Identify which cell holds the provided text, then report its (x, y) central coordinate. 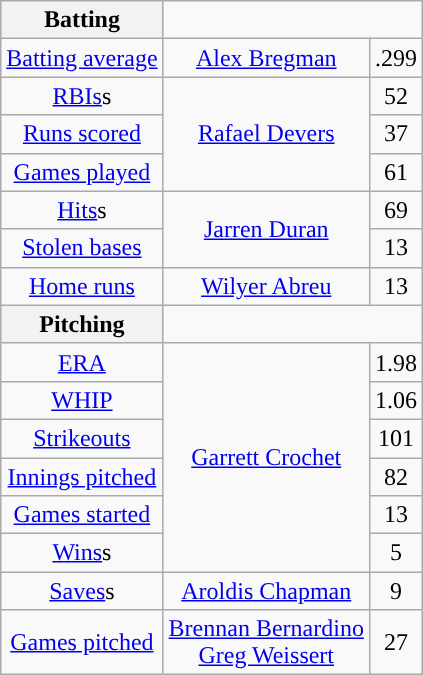
Innings pitched (82, 477)
Pitching (82, 324)
Batting average (82, 58)
Hitss (82, 210)
Aroldis Chapman (266, 591)
Savess (82, 591)
Winss (82, 553)
Wilyer Abreu (266, 286)
Rafael Devers (266, 134)
Runs scored (82, 134)
Home runs (82, 286)
WHIP (82, 400)
Garrett Crochet (266, 457)
Batting (82, 20)
1.06 (396, 400)
5 (396, 553)
69 (396, 210)
.299 (396, 58)
1.98 (396, 362)
82 (396, 477)
61 (396, 172)
52 (396, 96)
Stolen bases (82, 248)
Jarren Duran (266, 229)
RBIss (82, 96)
27 (396, 642)
9 (396, 591)
Strikeouts (82, 438)
37 (396, 134)
Games started (82, 515)
Alex Bregman (266, 58)
Games played (82, 172)
Brennan BernardinoGreg Weissert (266, 642)
ERA (82, 362)
Games pitched (82, 642)
101 (396, 438)
